Return the [x, y] coordinate for the center point of the cell that contains the specified text.  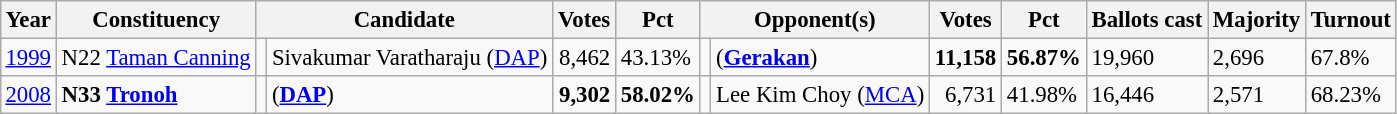
2,571 [1257, 95]
Majority [1257, 20]
N33 Tronoh [156, 95]
(Gerakan) [820, 57]
Opponent(s) [814, 20]
Lee Kim Choy (MCA) [820, 95]
43.13% [658, 57]
41.98% [1044, 95]
1999 [28, 57]
68.23% [1350, 95]
(DAP) [410, 95]
6,731 [966, 95]
2,696 [1257, 57]
19,960 [1146, 57]
N22 Taman Canning [156, 57]
2008 [28, 95]
67.8% [1350, 57]
16,446 [1146, 95]
8,462 [584, 57]
Year [28, 20]
56.87% [1044, 57]
Constituency [156, 20]
11,158 [966, 57]
Turnout [1350, 20]
58.02% [658, 95]
Sivakumar Varatharaju (DAP) [410, 57]
Ballots cast [1146, 20]
Candidate [404, 20]
9,302 [584, 95]
